Extract the [x, y] coordinate from the center of the cell holding the provided text.  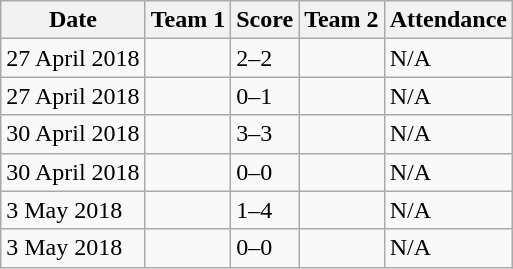
3–3 [265, 134]
Score [265, 20]
1–4 [265, 210]
Team 1 [188, 20]
Date [73, 20]
0–1 [265, 96]
2–2 [265, 58]
Team 2 [342, 20]
Attendance [448, 20]
